Determine the (x, y) coordinate at the center of the cell enclosing the given text.  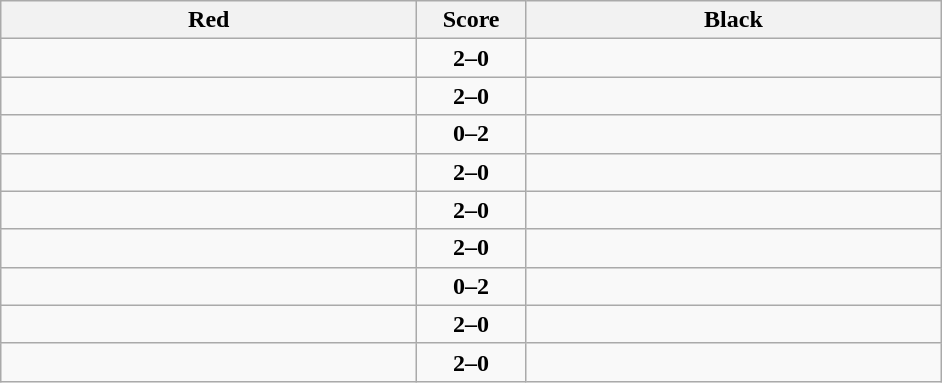
Red (209, 20)
Score (472, 20)
Black (733, 20)
